From the cell containing the given text, extract its center point as [X, Y] coordinate. 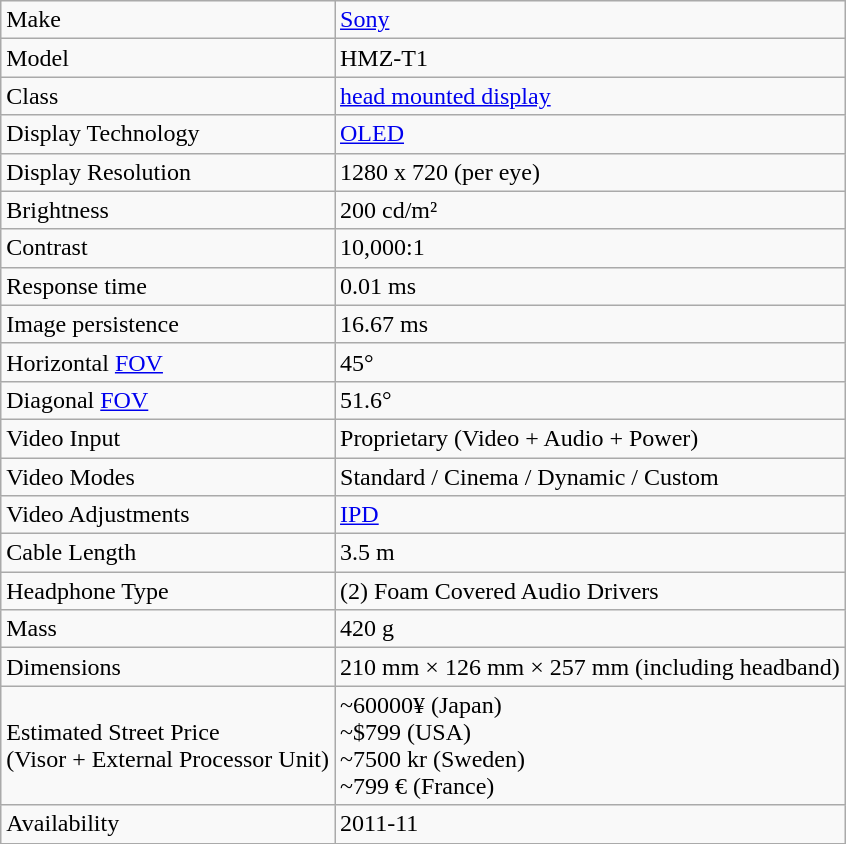
Diagonal FOV [168, 400]
IPD [590, 515]
Mass [168, 629]
3.5 m [590, 553]
Availability [168, 824]
Display Resolution [168, 172]
10,000:1 [590, 248]
Proprietary (Video + Audio + Power) [590, 438]
Horizontal FOV [168, 362]
0.01 ms [590, 286]
OLED [590, 134]
420 g [590, 629]
Video Input [168, 438]
Dimensions [168, 667]
Estimated Street Price(Visor + External Processor Unit) [168, 746]
head mounted display [590, 96]
45° [590, 362]
200 cd/m² [590, 210]
16.67 ms [590, 324]
HMZ-T1 [590, 58]
Cable Length [168, 553]
~60000¥ (Japan)~$799 (USA)~7500 kr (Sweden) ~799 € (France) [590, 746]
Video Adjustments [168, 515]
51.6° [590, 400]
Make [168, 20]
Contrast [168, 248]
Video Modes [168, 477]
1280 x 720 (per eye) [590, 172]
Standard / Cinema / Dynamic / Custom [590, 477]
2011-11 [590, 824]
210 mm × 126 mm × 257 mm (including headband) [590, 667]
(2) Foam Covered Audio Drivers [590, 591]
Headphone Type [168, 591]
Brightness [168, 210]
Sony [590, 20]
Display Technology [168, 134]
Response time [168, 286]
Image persistence [168, 324]
Model [168, 58]
Class [168, 96]
